Search for the cell housing the specified text and yield its (X, Y) center coordinate. 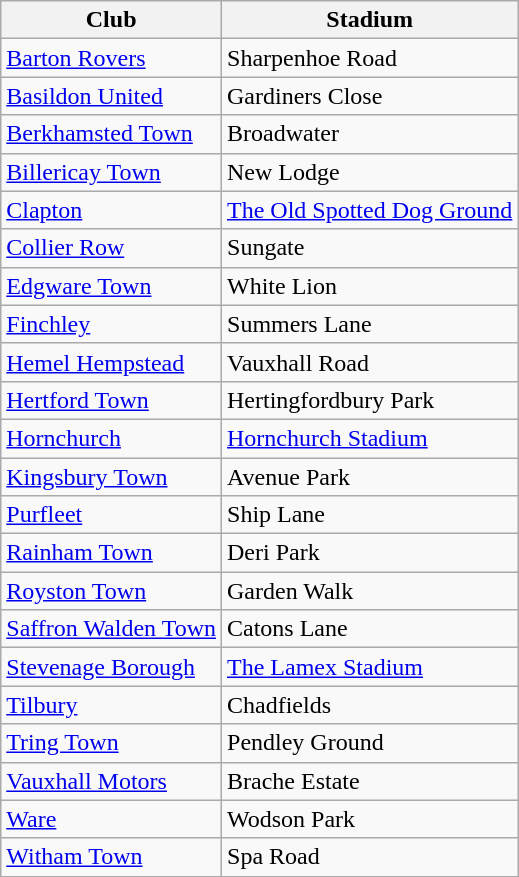
Witham Town (112, 857)
Royston Town (112, 591)
Wodson Park (370, 819)
Billericay Town (112, 172)
Club (112, 20)
Tring Town (112, 743)
Catons Lane (370, 629)
Sungate (370, 248)
Hertford Town (112, 400)
Clapton (112, 210)
Spa Road (370, 857)
Purfleet (112, 515)
The Old Spotted Dog Ground (370, 210)
Kingsbury Town (112, 477)
Brache Estate (370, 781)
Ware (112, 819)
Stevenage Borough (112, 667)
Stadium (370, 20)
Hertingfordbury Park (370, 400)
Deri Park (370, 553)
Hornchurch (112, 438)
Berkhamsted Town (112, 134)
Basildon United (112, 96)
Garden Walk (370, 591)
Hemel Hempstead (112, 362)
Finchley (112, 324)
Sharpenhoe Road (370, 58)
Summers Lane (370, 324)
Chadfields (370, 705)
Saffron Walden Town (112, 629)
Edgware Town (112, 286)
Vauxhall Motors (112, 781)
Ship Lane (370, 515)
White Lion (370, 286)
Gardiners Close (370, 96)
Rainham Town (112, 553)
Vauxhall Road (370, 362)
Collier Row (112, 248)
Hornchurch Stadium (370, 438)
Avenue Park (370, 477)
Tilbury (112, 705)
The Lamex Stadium (370, 667)
New Lodge (370, 172)
Pendley Ground (370, 743)
Broadwater (370, 134)
Barton Rovers (112, 58)
